Return [X, Y] of the center of cell containing provided text 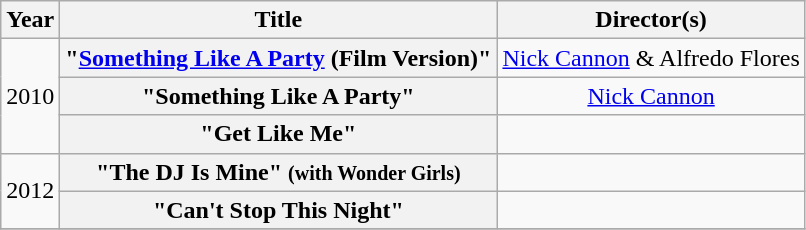
Title [278, 20]
2010 [30, 96]
"Something Like A Party (Film Version)" [278, 58]
"The DJ Is Mine" (with Wonder Girls) [278, 172]
Nick Cannon & Alfredo Flores [651, 58]
Nick Cannon [651, 96]
2012 [30, 191]
"Something Like A Party" [278, 96]
"Get Like Me" [278, 134]
"Can't Stop This Night" [278, 210]
Year [30, 20]
Director(s) [651, 20]
